Find where the given text appears and provide that cell's center as [X, Y] coordinate. 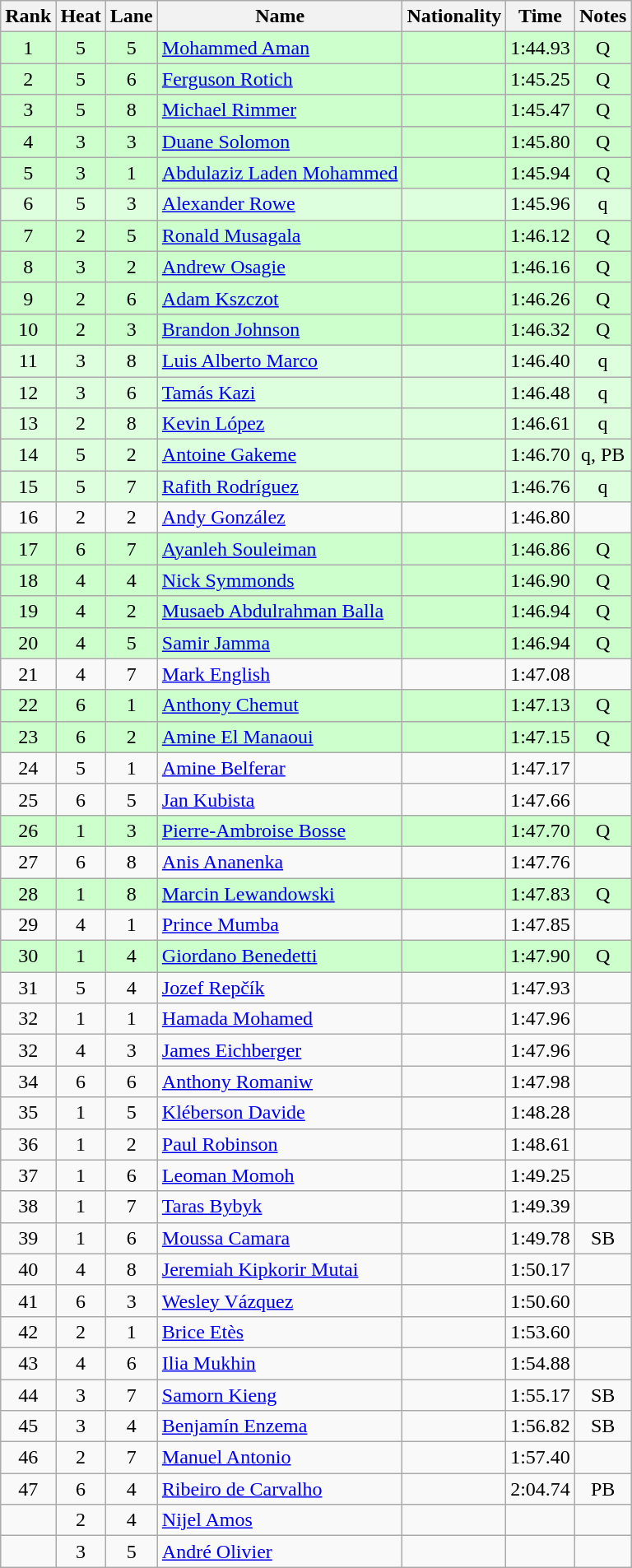
Benjamín Enzema [280, 1426]
47 [28, 1489]
Ribeiro de Carvalho [280, 1489]
1:47.17 [541, 768]
Giordano Benedetti [280, 956]
44 [28, 1395]
Manuel Antonio [280, 1458]
1:47.66 [541, 799]
36 [28, 1144]
1:47.90 [541, 956]
43 [28, 1363]
31 [28, 988]
1:47.83 [541, 893]
2:04.74 [541, 1489]
14 [28, 455]
Antoine Gakeme [280, 455]
41 [28, 1300]
Prince Mumba [280, 925]
26 [28, 831]
1:46.86 [541, 549]
André Olivier [280, 1552]
1:46.48 [541, 393]
35 [28, 1113]
Brandon Johnson [280, 329]
1:47.08 [541, 674]
Alexander Rowe [280, 204]
Rank [28, 16]
Kléberson Davide [280, 1113]
James Eichberger [280, 1050]
Andrew Osagie [280, 267]
1:50.60 [541, 1300]
30 [28, 956]
1:44.93 [541, 48]
13 [28, 424]
Jan Kubista [280, 799]
1:46.12 [541, 235]
1:46.80 [541, 518]
1:47.15 [541, 737]
17 [28, 549]
1:46.90 [541, 580]
1:50.17 [541, 1269]
22 [28, 705]
Michael Rimmer [280, 110]
Taras Bybyk [280, 1207]
42 [28, 1332]
Musaeb Abdulrahman Balla [280, 612]
Tamás Kazi [280, 393]
1:49.39 [541, 1207]
Ferguson Rotich [280, 79]
18 [28, 580]
19 [28, 612]
Jeremiah Kipkorir Mutai [280, 1269]
1:48.28 [541, 1113]
40 [28, 1269]
12 [28, 393]
1:47.76 [541, 862]
Andy González [280, 518]
24 [28, 768]
1:56.82 [541, 1426]
11 [28, 361]
Heat [81, 16]
34 [28, 1082]
Ronald Musagala [280, 235]
Wesley Vázquez [280, 1300]
1:55.17 [541, 1395]
Hamada Mohamed [280, 1019]
1:45.25 [541, 79]
Mark English [280, 674]
Nationality [454, 16]
Samir Jamma [280, 643]
1:45.96 [541, 204]
Duane Solomon [280, 142]
1:48.61 [541, 1144]
1:53.60 [541, 1332]
q, PB [602, 455]
29 [28, 925]
1:46.16 [541, 267]
23 [28, 737]
38 [28, 1207]
39 [28, 1238]
Jozef Repčík [280, 988]
Marcin Lewandowski [280, 893]
Name [280, 16]
1:54.88 [541, 1363]
Anis Ananenka [280, 862]
Kevin López [280, 424]
21 [28, 674]
Abdulaziz Laden Mohammed [280, 173]
Moussa Camara [280, 1238]
Nijel Amos [280, 1520]
Amine Belferar [280, 768]
9 [28, 298]
1:45.47 [541, 110]
1:47.13 [541, 705]
1:47.85 [541, 925]
PB [602, 1489]
1:45.94 [541, 173]
1:46.70 [541, 455]
Anthony Chemut [280, 705]
16 [28, 518]
25 [28, 799]
Time [541, 16]
37 [28, 1175]
1:49.25 [541, 1175]
45 [28, 1426]
Ayanleh Souleiman [280, 549]
Notes [602, 16]
Samorn Kieng [280, 1395]
Anthony Romaniw [280, 1082]
Luis Alberto Marco [280, 361]
1:49.78 [541, 1238]
Nick Symmonds [280, 580]
15 [28, 486]
1:57.40 [541, 1458]
Amine El Manaoui [280, 737]
27 [28, 862]
46 [28, 1458]
Paul Robinson [280, 1144]
Mohammed Aman [280, 48]
1:47.93 [541, 988]
28 [28, 893]
Adam Kszczot [280, 298]
Pierre-Ambroise Bosse [280, 831]
20 [28, 643]
1:46.40 [541, 361]
Brice Etès [280, 1332]
Leoman Momoh [280, 1175]
1:45.80 [541, 142]
1:47.70 [541, 831]
1:46.32 [541, 329]
1:47.98 [541, 1082]
1:46.76 [541, 486]
1:46.26 [541, 298]
1:46.61 [541, 424]
Rafith Rodríguez [280, 486]
Lane [132, 16]
Ilia Mukhin [280, 1363]
10 [28, 329]
